Return (x, y) of the center of cell containing provided text 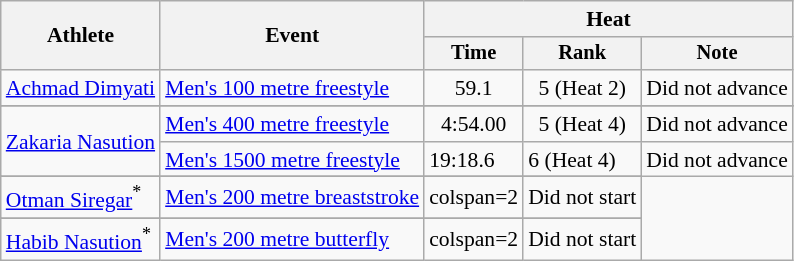
Zakaria Nasution (80, 142)
Men's 200 metre butterfly (292, 240)
Note (717, 54)
Men's 100 metre freestyle (292, 88)
Time (474, 54)
Otman Siregar* (80, 198)
5 (Heat 4) (582, 124)
Men's 1500 metre freestyle (292, 160)
Event (292, 36)
Rank (582, 54)
Men's 200 metre breaststroke (292, 198)
Athlete (80, 36)
Habib Nasution* (80, 240)
4:54.00 (474, 124)
Men's 400 metre freestyle (292, 124)
Achmad Dimyati (80, 88)
5 (Heat 2) (582, 88)
6 (Heat 4) (582, 160)
Heat (608, 19)
59.1 (474, 88)
19:18.6 (474, 160)
